Find where the given text appears and provide that cell's center as (x, y) coordinate. 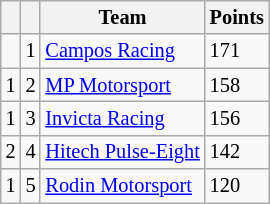
Team (122, 17)
171 (237, 51)
Hitech Pulse-Eight (122, 152)
156 (237, 118)
5 (31, 186)
Rodin Motorsport (122, 186)
158 (237, 85)
Points (237, 17)
142 (237, 152)
Campos Racing (122, 51)
MP Motorsport (122, 85)
4 (31, 152)
120 (237, 186)
Invicta Racing (122, 118)
3 (31, 118)
